Return the [X, Y] coordinate for the center point of the cell that contains the specified text.  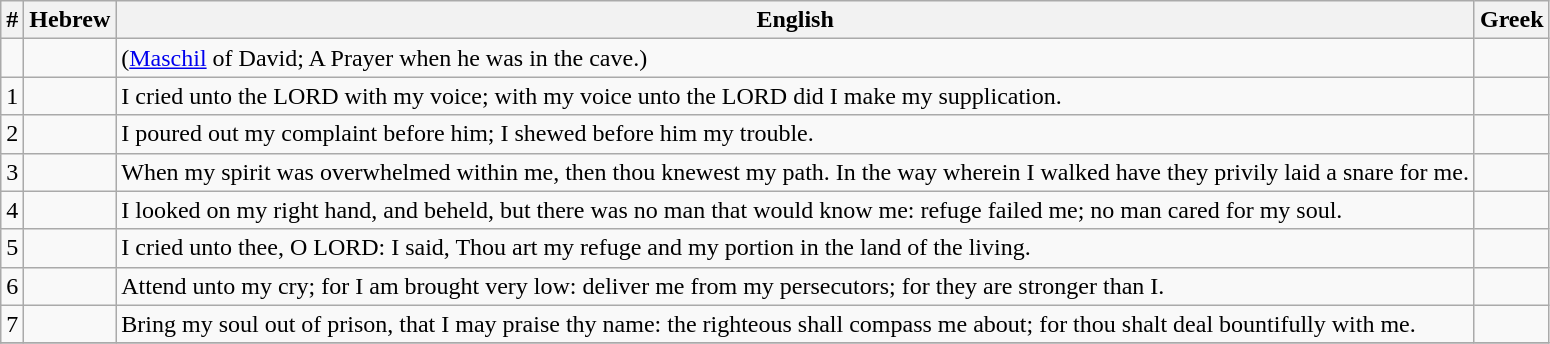
5 [12, 248]
I cried unto the LORD with my voice; with my voice unto the LORD did I make my supplication. [796, 96]
I looked on my right hand, and beheld, but there was no man that would know me: refuge failed me; no man cared for my soul. [796, 210]
6 [12, 286]
2 [12, 134]
4 [12, 210]
1 [12, 96]
Hebrew [70, 20]
# [12, 20]
When my spirit was overwhelmed within me, then thou knewest my path. In the way wherein I walked have they privily laid a snare for me. [796, 172]
Greek [1512, 20]
I poured out my complaint before him; I shewed before him my trouble. [796, 134]
(Maschil of David; A Prayer when he was in the cave.) [796, 58]
7 [12, 324]
Bring my soul out of prison, that I may praise thy name: the righteous shall compass me about; for thou shalt deal bountifully with me. [796, 324]
English [796, 20]
Attend unto my cry; for I am brought very low: deliver me from my persecutors; for they are stronger than I. [796, 286]
3 [12, 172]
I cried unto thee, O LORD: I said, Thou art my refuge and my portion in the land of the living. [796, 248]
